Provide the [x, y] coordinate of the cell's center where the given text is located.  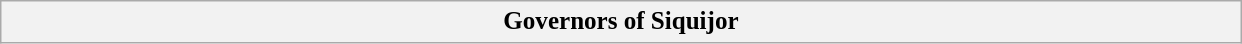
Governors of Siquijor [621, 22]
